Find where the given text appears and provide that cell's center as (X, Y) coordinate. 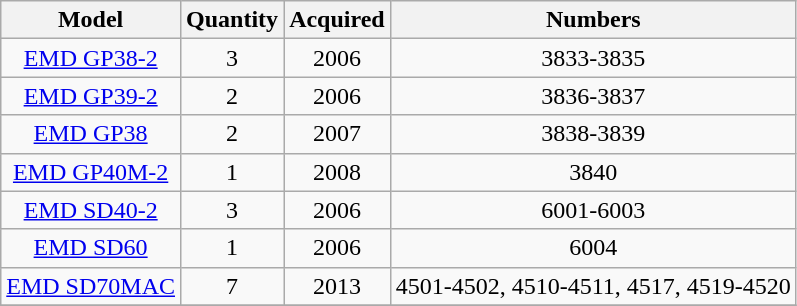
2008 (338, 172)
EMD SD60 (91, 248)
3840 (593, 172)
4501-4502, 4510-4511, 4517, 4519-4520 (593, 286)
EMD GP40M-2 (91, 172)
3836-3837 (593, 96)
6001-6003 (593, 210)
EMD SD40-2 (91, 210)
EMD GP39-2 (91, 96)
2007 (338, 134)
Quantity (232, 20)
Acquired (338, 20)
3833-3835 (593, 58)
6004 (593, 248)
3838-3839 (593, 134)
7 (232, 286)
EMD SD70MAC (91, 286)
2013 (338, 286)
Numbers (593, 20)
Model (91, 20)
EMD GP38 (91, 134)
EMD GP38-2 (91, 58)
